Return (x, y) of the center of cell containing provided text 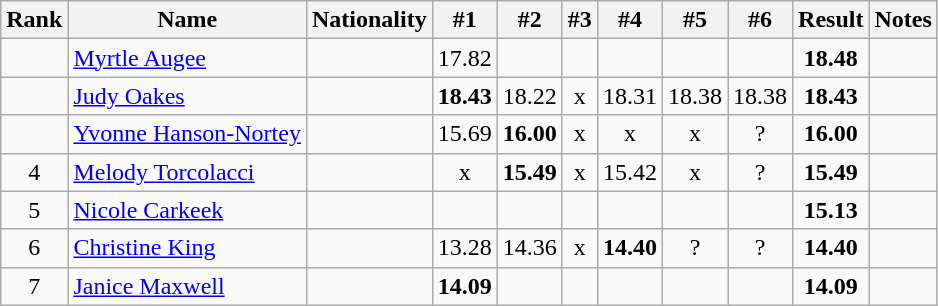
15.13 (831, 210)
15.69 (464, 134)
7 (34, 286)
Myrtle Augee (188, 58)
Janice Maxwell (188, 286)
Name (188, 20)
#5 (694, 20)
18.22 (530, 96)
18.48 (831, 58)
6 (34, 248)
Judy Oakes (188, 96)
4 (34, 172)
Nicole Carkeek (188, 210)
#6 (760, 20)
#2 (530, 20)
15.42 (630, 172)
Yvonne Hanson-Nortey (188, 134)
Rank (34, 20)
Notes (903, 20)
Christine King (188, 248)
13.28 (464, 248)
#3 (580, 20)
Melody Torcolacci (188, 172)
Nationality (369, 20)
Result (831, 20)
5 (34, 210)
#4 (630, 20)
17.82 (464, 58)
14.36 (530, 248)
#1 (464, 20)
18.31 (630, 96)
